Search for the cell housing the specified text and yield its [x, y] center coordinate. 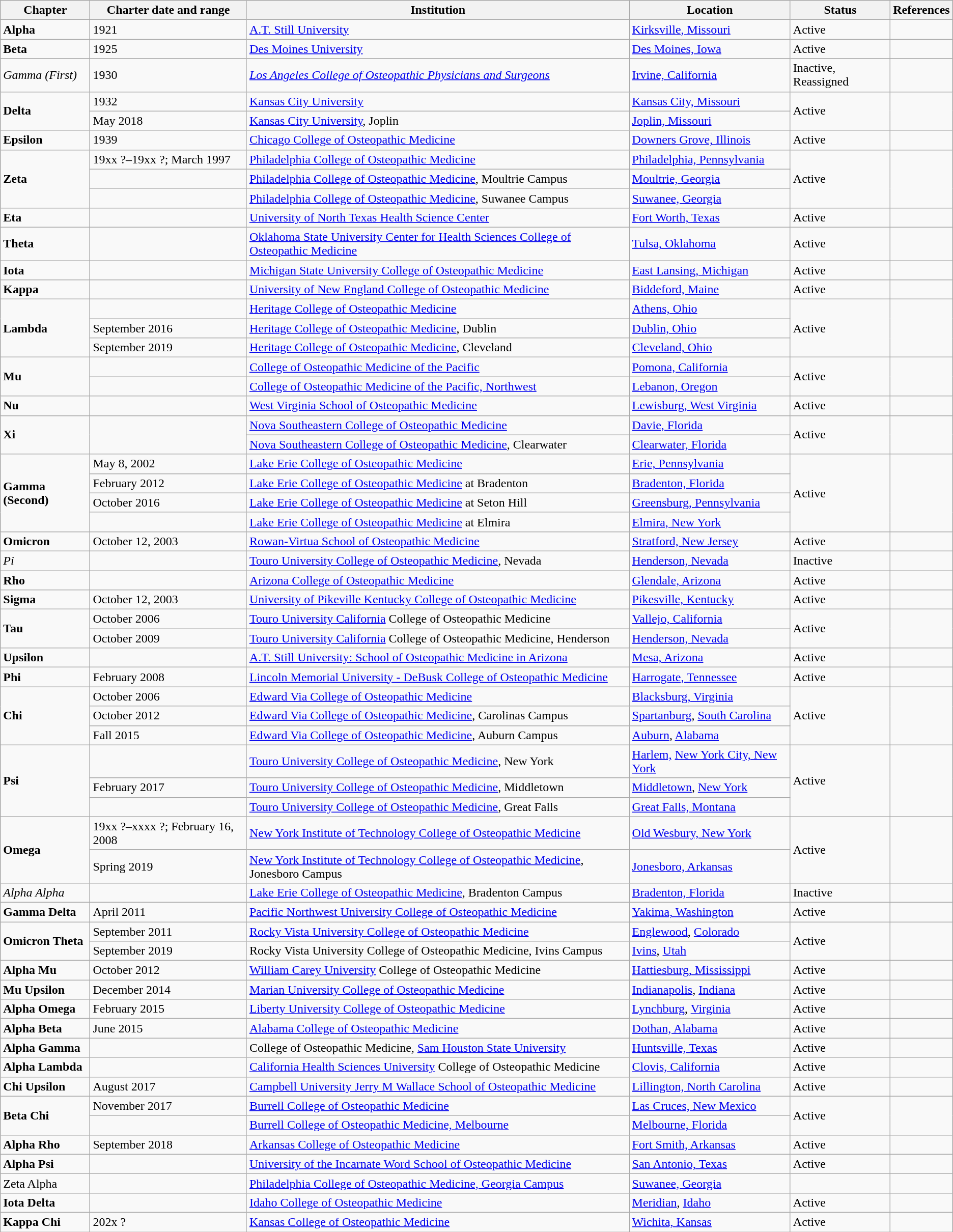
Alpha Omega [45, 1009]
Joplin, Missouri [710, 121]
Lake Erie College of Osteopathic Medicine at Elmira [438, 522]
Tau [45, 629]
Gamma (Second) [45, 493]
Pomona, California [710, 367]
Des Moines, Iowa [710, 49]
Lake Erie College of Osteopathic Medicine at Seton Hill [438, 502]
Delta [45, 111]
Dublin, Ohio [710, 328]
College of Osteopathic Medicine, Sam Houston State University [438, 1048]
Lewisburg, West Virginia [710, 406]
West Virginia School of Osteopathic Medicine [438, 406]
Edward Via College of Osteopathic Medicine, Carolinas Campus [438, 716]
Fall 2015 [169, 735]
1932 [169, 101]
Touro University College of Osteopathic Medicine, Middletown [438, 788]
Alpha Gamma [45, 1048]
Old Wesbury, New York [710, 833]
Liberty University College of Osteopathic Medicine [438, 1009]
Gamma (First) [45, 75]
Touro University College of Osteopathic Medicine, Nevada [438, 561]
Great Falls, Montana [710, 807]
Edward Via College of Osteopathic Medicine, Auburn Campus [438, 735]
19xx ?–xxxx ?; February 16, 2008 [169, 833]
Kappa Chi [45, 1222]
Oklahoma State University Center for Health Sciences College of Osteopathic Medicine [438, 243]
Alpha Psi [45, 1164]
Erie, Pennsylvania [710, 464]
Mu Upsilon [45, 990]
October 2016 [169, 502]
Alpha Mu [45, 970]
Mesa, Arizona [710, 658]
Omicron Theta [45, 941]
Las Cruces, New Mexico [710, 1106]
Indianapolis, Indiana [710, 990]
Philadelphia College of Osteopathic Medicine, Suwanee Campus [438, 198]
Chapter [45, 10]
Beta [45, 49]
Sigma [45, 600]
Heritage College of Osteopathic Medicine [438, 309]
Philadelphia, Pennsylvania [710, 159]
Jonesboro, Arkansas [710, 866]
East Lansing, Michigan [710, 270]
February 2008 [169, 677]
William Carey University College of Osteopathic Medicine [438, 970]
College of Osteopathic Medicine of the Pacific [438, 367]
Glendale, Arizona [710, 580]
San Antonio, Texas [710, 1164]
Moultrie, Georgia [710, 179]
Biddeford, Maine [710, 290]
Location [710, 10]
Melbourne, Florida [710, 1125]
Tulsa, Oklahoma [710, 243]
Fort Smith, Arkansas [710, 1144]
Theta [45, 243]
December 2014 [169, 990]
Spartanburg, South Carolina [710, 716]
Philadelphia College of Osteopathic Medicine [438, 159]
Iota Delta [45, 1202]
Zeta Alpha [45, 1183]
September 2016 [169, 328]
Philadelphia College of Osteopathic Medicine, Georgia Campus [438, 1183]
Epsilon [45, 140]
September 2018 [169, 1144]
Kappa [45, 290]
Kansas City, Missouri [710, 101]
A.T. Still University: School of Osteopathic Medicine in Arizona [438, 658]
Institution [438, 10]
Cleveland, Ohio [710, 348]
Los Angeles College of Osteopathic Physicians and Surgeons [438, 75]
June 2015 [169, 1028]
Irvine, California [710, 75]
Eta [45, 217]
Campbell University Jerry M Wallace School of Osteopathic Medicine [438, 1086]
Vallejo, California [710, 619]
Alabama College of Osteopathic Medicine [438, 1028]
Upsilon [45, 658]
Edward Via College of Osteopathic Medicine [438, 696]
Touro University College of Osteopathic Medicine, Great Falls [438, 807]
Omicron [45, 541]
Alpha Rho [45, 1144]
Pi [45, 561]
University of North Texas Health Science Center [438, 217]
Status [840, 10]
May 2018 [169, 121]
Xi [45, 435]
Chi Upsilon [45, 1086]
October 2009 [169, 638]
Rocky Vista University College of Osteopathic Medicine [438, 931]
Alpha [45, 30]
Kansas City University [438, 101]
Touro University California College of Osteopathic Medicine, Henderson [438, 638]
Harrogate, Tennessee [710, 677]
September 2011 [169, 931]
1939 [169, 140]
1921 [169, 30]
Beta Chi [45, 1115]
Auburn, Alabama [710, 735]
Lambda [45, 328]
Nova Southeastern College of Osteopathic Medicine, Clearwater [438, 444]
February 2017 [169, 788]
Blacksburg, Virginia [710, 696]
Athens, Ohio [710, 309]
Stratford, New Jersey [710, 541]
April 2011 [169, 912]
Pacific Northwest University College of Osteopathic Medicine [438, 912]
Chi [45, 716]
August 2017 [169, 1086]
May 8, 2002 [169, 464]
Idaho College of Osteopathic Medicine [438, 1202]
Alpha Alpha [45, 892]
Lillington, North Carolina [710, 1086]
Clovis, California [710, 1067]
Marian University College of Osteopathic Medicine [438, 990]
References [921, 10]
Clearwater, Florida [710, 444]
Lake Erie College of Osteopathic Medicine, Bradenton Campus [438, 892]
Kansas College of Osteopathic Medicine [438, 1222]
Englewood, Colorado [710, 931]
Huntsville, Texas [710, 1048]
University of Pikeville Kentucky College of Osteopathic Medicine [438, 600]
Lebanon, Oregon [710, 386]
Middletown, New York [710, 788]
Yakima, Washington [710, 912]
Des Moines University [438, 49]
Fort Worth, Texas [710, 217]
California Health Sciences University College of Osteopathic Medicine [438, 1067]
Rocky Vista University College of Osteopathic Medicine, Ivins Campus [438, 951]
University of New England College of Osteopathic Medicine [438, 290]
Rowan-Virtua School of Osteopathic Medicine [438, 541]
Nova Southeastern College of Osteopathic Medicine [438, 425]
Zeta [45, 179]
College of Osteopathic Medicine of the Pacific, Northwest [438, 386]
Spring 2019 [169, 866]
Iota [45, 270]
University of the Incarnate Word School of Osteopathic Medicine [438, 1164]
Ivins, Utah [710, 951]
Lynchburg, Virginia [710, 1009]
1925 [169, 49]
Mu [45, 377]
Arizona College of Osteopathic Medicine [438, 580]
Downers Grove, Illinois [710, 140]
1930 [169, 75]
Arkansas College of Osteopathic Medicine [438, 1144]
Charter date and range [169, 10]
Kansas City University, Joplin [438, 121]
Michigan State University College of Osteopathic Medicine [438, 270]
202x ? [169, 1222]
New York Institute of Technology College of Osteopathic Medicine, Jonesboro Campus [438, 866]
Chicago College of Osteopathic Medicine [438, 140]
Davie, Florida [710, 425]
Rho [45, 580]
Lincoln Memorial University - DeBusk College of Osteopathic Medicine [438, 677]
Kirksville, Missouri [710, 30]
Dothan, Alabama [710, 1028]
Burrell College of Osteopathic Medicine [438, 1106]
Harlem, New York City, New York [710, 762]
Burrell College of Osteopathic Medicine, Melbourne [438, 1125]
Nu [45, 406]
Alpha Beta [45, 1028]
Gamma Delta [45, 912]
19xx ?–19xx ?; March 1997 [169, 159]
A.T. Still University [438, 30]
Psi [45, 781]
Alpha Lambda [45, 1067]
Elmira, New York [710, 522]
Philadelphia College of Osteopathic Medicine, Moultrie Campus [438, 179]
Heritage College of Osteopathic Medicine, Dublin [438, 328]
Wichita, Kansas [710, 1222]
Pikesville, Kentucky [710, 600]
Lake Erie College of Osteopathic Medicine at Bradenton [438, 483]
Omega [45, 850]
February 2015 [169, 1009]
Lake Erie College of Osteopathic Medicine [438, 464]
February 2012 [169, 483]
Greensburg, Pennsylvania [710, 502]
Heritage College of Osteopathic Medicine, Cleveland [438, 348]
New York Institute of Technology College of Osteopathic Medicine [438, 833]
Touro University College of Osteopathic Medicine, New York [438, 762]
Phi [45, 677]
Touro University California College of Osteopathic Medicine [438, 619]
Meridian, Idaho [710, 1202]
Inactive, Reassigned [840, 75]
Hattiesburg, Mississippi [710, 970]
November 2017 [169, 1106]
